Capture the cell that displays the provided text and extract its (X, Y) central coordinate. 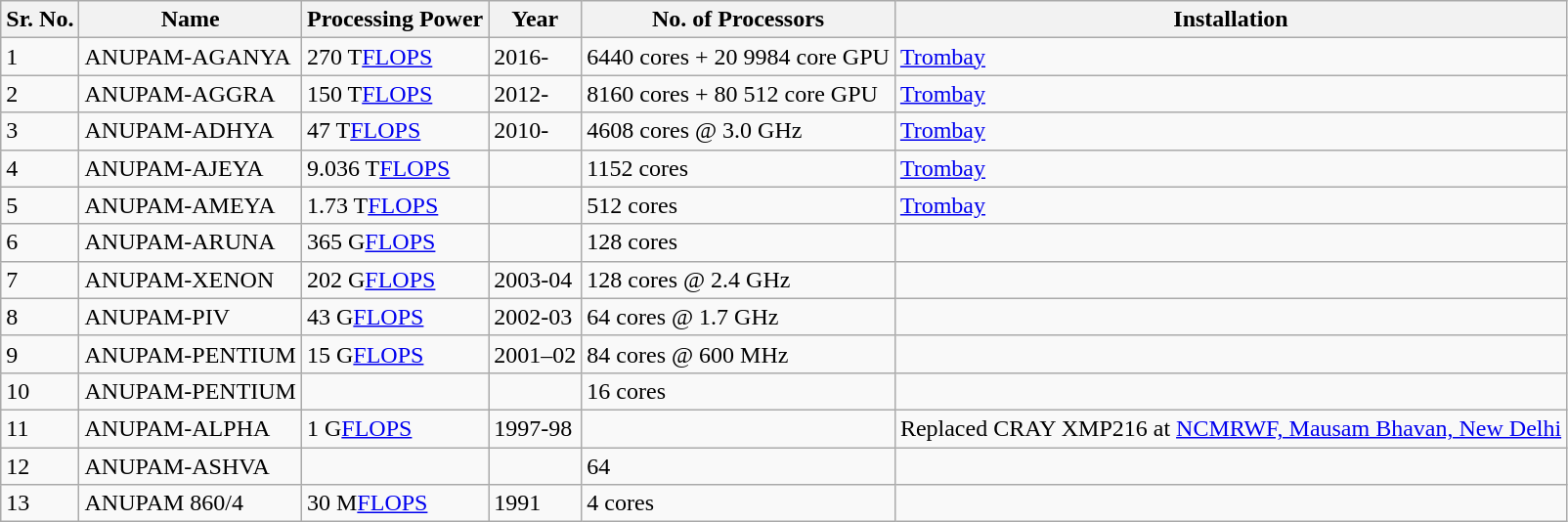
ANUPAM-AGGRA (191, 94)
84 cores @ 600 MHz (739, 354)
Name (191, 20)
Year (536, 20)
ANUPAM 860/4 (191, 503)
No. of Processors (739, 20)
2012- (536, 94)
ANUPAM-ADHYA (191, 131)
ANUPAM-ARUNA (191, 242)
1 (40, 57)
2016- (536, 57)
150 TFLOPS (395, 94)
ANUPAM-AGANYA (191, 57)
8160 cores + 80 512 core GPU (739, 94)
512 cores (739, 205)
43 GFLOPS (395, 317)
Replaced CRAY XMP216 at NCMRWF, Mausam Bhavan, New Delhi (1230, 428)
15 GFLOPS (395, 354)
2001–02 (536, 354)
202 GFLOPS (395, 280)
1997-98 (536, 428)
Sr. No. (40, 20)
11 (40, 428)
Installation (1230, 20)
2002-03 (536, 317)
2010- (536, 131)
4 cores (739, 503)
7 (40, 280)
ANUPAM-PIV (191, 317)
5 (40, 205)
6 (40, 242)
1.73 TFLOPS (395, 205)
3 (40, 131)
47 TFLOPS (395, 131)
270 TFLOPS (395, 57)
9 (40, 354)
ANUPAM-AJEYA (191, 168)
64 cores @ 1.7 GHz (739, 317)
ANUPAM-AMEYA (191, 205)
9.036 TFLOPS (395, 168)
365 GFLOPS (395, 242)
1 GFLOPS (395, 428)
8 (40, 317)
4608 cores @ 3.0 GHz (739, 131)
10 (40, 391)
16 cores (739, 391)
ANUPAM-XENON (191, 280)
6440 cores + 20 9984 core GPU (739, 57)
ANUPAM-ASHVA (191, 466)
13 (40, 503)
1991 (536, 503)
64 (739, 466)
Processing Power (395, 20)
30 MFLOPS (395, 503)
128 cores (739, 242)
4 (40, 168)
2 (40, 94)
128 cores @ 2.4 GHz (739, 280)
12 (40, 466)
1152 cores (739, 168)
ANUPAM-ALPHA (191, 428)
2003-04 (536, 280)
